Find where the given text appears and provide that cell's center as [X, Y] coordinate. 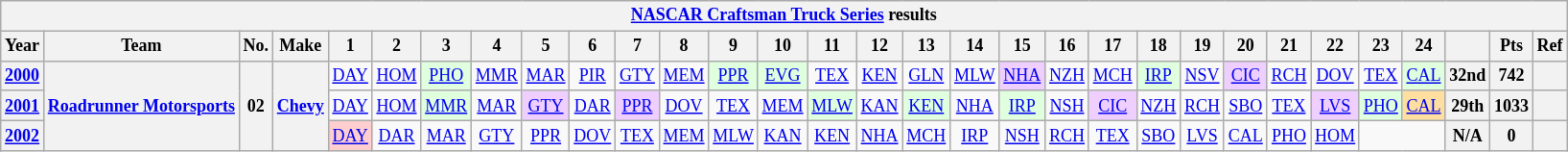
0 [1511, 135]
18 [1158, 46]
13 [926, 46]
Chevy [300, 106]
742 [1511, 75]
Pts [1511, 46]
Year [23, 46]
2002 [23, 135]
32nd [1467, 75]
29th [1467, 106]
12 [879, 46]
9 [733, 46]
15 [1022, 46]
GLN [926, 75]
Make [300, 46]
8 [684, 46]
Ref [1550, 46]
11 [832, 46]
22 [1335, 46]
02 [255, 106]
2000 [23, 75]
16 [1067, 46]
14 [974, 46]
7 [638, 46]
4 [497, 46]
6 [593, 46]
1033 [1511, 106]
20 [1245, 46]
19 [1203, 46]
24 [1423, 46]
2 [397, 46]
Team [141, 46]
2001 [23, 106]
NSV [1203, 75]
1 [350, 46]
21 [1289, 46]
NASCAR Craftsman Truck Series results [784, 15]
No. [255, 46]
EVG [783, 75]
PIR [593, 75]
Roadrunner Motorsports [141, 106]
10 [783, 46]
17 [1112, 46]
3 [447, 46]
5 [546, 46]
N/A [1467, 135]
23 [1381, 46]
